Detect which cell encompasses the target text, then output its [x, y] center coordinate. 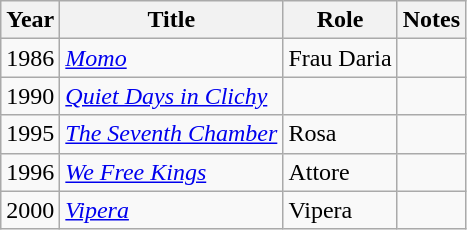
Notes [431, 20]
The Seventh Chamber [172, 134]
1986 [30, 58]
1996 [30, 172]
Year [30, 20]
1990 [30, 96]
We Free Kings [172, 172]
Rosa [340, 134]
Momo [172, 58]
Title [172, 20]
Quiet Days in Clichy [172, 96]
1995 [30, 134]
2000 [30, 210]
Role [340, 20]
Frau Daria [340, 58]
Attore [340, 172]
